Scan for the cell matching the given text and deliver its [X, Y] coordinate at center. 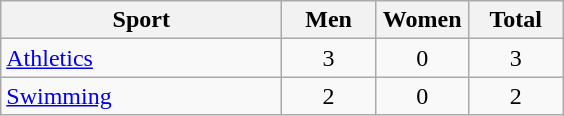
Women [422, 20]
Total [516, 20]
Men [329, 20]
Swimming [142, 96]
Sport [142, 20]
Athletics [142, 58]
